Return [X, Y] of the center of cell containing provided text 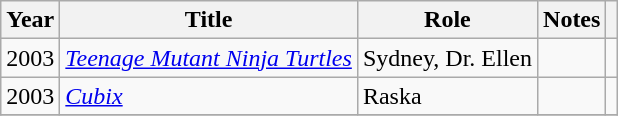
Role [447, 20]
Sydney, Dr. Ellen [447, 58]
Notes [572, 20]
Title [209, 20]
Raska [447, 96]
Teenage Mutant Ninja Turtles [209, 58]
Year [30, 20]
Cubix [209, 96]
